Scan for the cell matching the given text and deliver its (X, Y) coordinate at center. 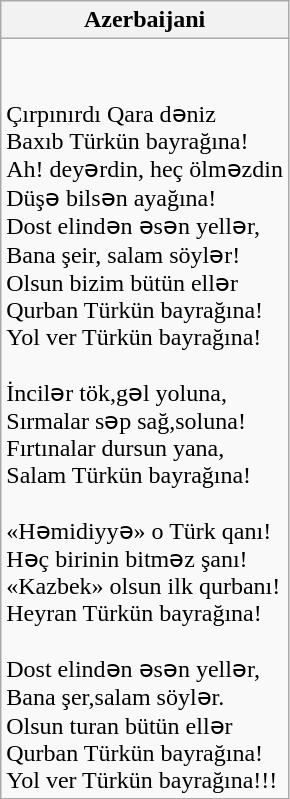
Azerbaijani (145, 20)
